Provide the [x, y] coordinate of the cell's center where the given text is located.  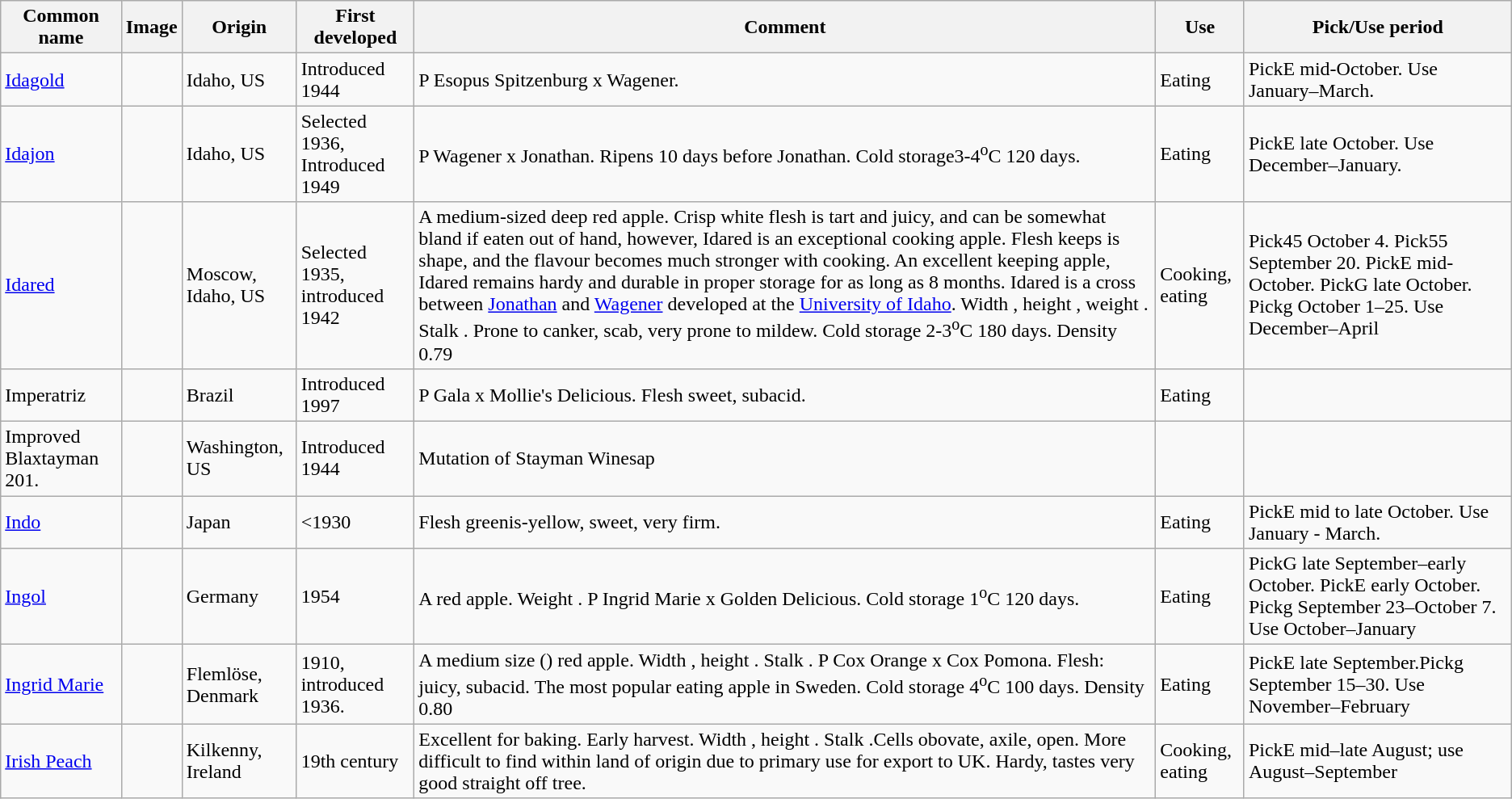
1910, introduced 1936. [355, 685]
Origin [239, 27]
Flesh greenis-yellow, sweet, very firm. [785, 522]
Selected 1936, Introduced 1949 [355, 153]
Indo [61, 522]
PickE late October. Use December–January. [1378, 153]
19th century [355, 761]
P Gala x Mollie's Delicious. Flesh sweet, subacid. [785, 394]
Moscow, Idaho, US [239, 286]
Irish Peach [61, 761]
Comment [785, 27]
Ingrid Marie [61, 685]
Use [1200, 27]
P Wagener x Jonathan. Ripens 10 days before Jonathan. Cold storage3-4oC 120 days. [785, 153]
Image [152, 27]
Idajon [61, 153]
P Esopus Spitzenburg x Wagener. [785, 79]
Selected 1935, introduced 1942 [355, 286]
PickE mid to late October. Use January - March. [1378, 522]
Brazil [239, 394]
First developed [355, 27]
<1930 [355, 522]
Imperatriz [61, 394]
PickG late September–early October. PickE early October. Pickg September 23–October 7. Use October–January [1378, 596]
PickE late September.Pickg September 15–30. Use November–February [1378, 685]
PickE mid-October. Use January–March. [1378, 79]
Ingol [61, 596]
A red apple. Weight . P Ingrid Marie x Golden Delicious. Cold storage 1oC 120 days. [785, 596]
Improved Blaxtayman 201. [61, 459]
Mutation of Stayman Winesap [785, 459]
Washington, US [239, 459]
Introduced 1997 [355, 394]
Germany [239, 596]
Pick/Use period [1378, 27]
Pick45 October 4. Pick55 September 20. PickE mid-October. PickG late October. Pickg October 1–25. Use December–April [1378, 286]
1954 [355, 596]
Idared [61, 286]
Japan [239, 522]
Common name [61, 27]
Kilkenny, Ireland [239, 761]
PickE mid–late August; use August–September [1378, 761]
Idagold [61, 79]
Flemlöse, Denmark [239, 685]
